Output the [X, Y] coordinate of the center of the cell containing the given text.  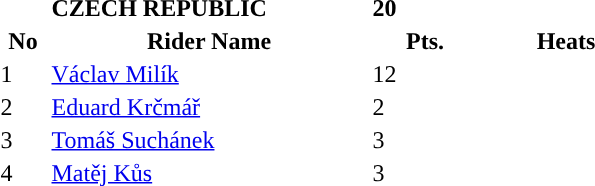
2 [425, 107]
Rider Name [209, 41]
3 [425, 140]
Pts. [425, 41]
Eduard Krčmář [209, 107]
Václav Milík [209, 74]
12 [425, 74]
Tomáš Suchánek [209, 140]
